Scan for the cell matching the given text and deliver its (X, Y) coordinate at center. 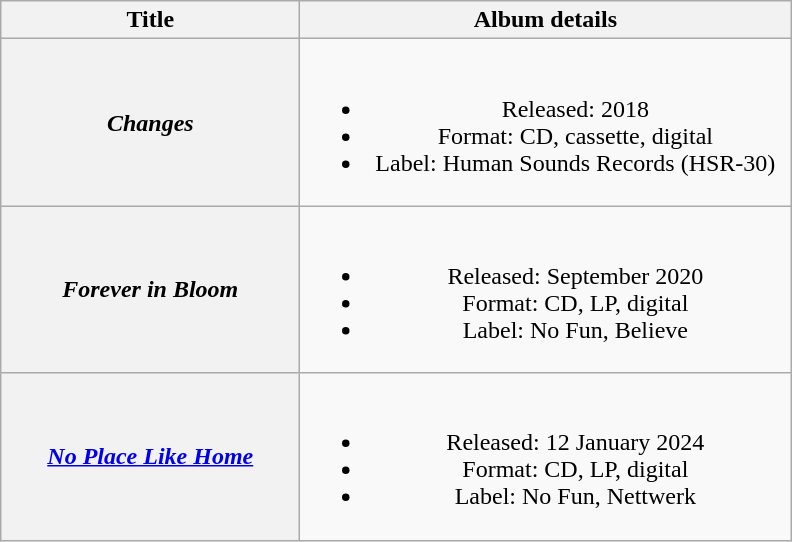
Released: September 2020Format: CD, LP, digitalLabel: No Fun, Believe (546, 290)
Released: 2018Format: CD, cassette, digitalLabel: Human Sounds Records (HSR-30) (546, 122)
Album details (546, 20)
Changes (150, 122)
Title (150, 20)
Forever in Bloom (150, 290)
No Place Like Home (150, 456)
Released: 12 January 2024Format: CD, LP, digitalLabel: No Fun, Nettwerk (546, 456)
